Output the [x, y] coordinate of the center of the cell containing the given text.  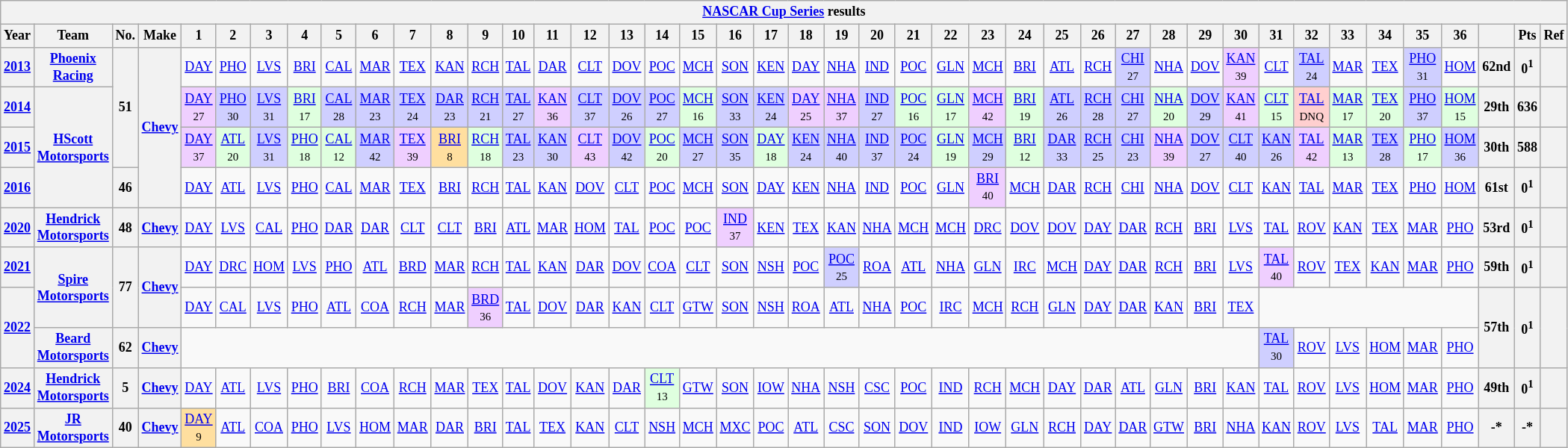
CAL28 [339, 108]
14 [662, 36]
MAR23 [375, 108]
BRI12 [1025, 147]
PHO17 [1422, 147]
CLT13 [662, 388]
MCH16 [698, 108]
DOV26 [627, 108]
77 [125, 287]
30 [1241, 36]
61st [1497, 187]
62nd [1497, 67]
TEX28 [1385, 147]
NHA37 [842, 108]
Pts [1528, 36]
2 [233, 36]
17 [771, 36]
DAY27 [199, 108]
BRD36 [486, 308]
SON35 [735, 147]
2021 [18, 267]
2014 [18, 108]
TALDNQ [1312, 108]
KAN30 [553, 147]
2022 [18, 327]
2015 [18, 147]
SON33 [735, 108]
DOV29 [1205, 108]
27 [1132, 36]
19 [842, 36]
KAN36 [553, 108]
29th [1497, 108]
BRI17 [305, 108]
Make [160, 36]
DOV27 [1205, 147]
BRI8 [450, 147]
GLN19 [951, 147]
53rd [1497, 228]
Beard Motorsports [73, 348]
31 [1277, 36]
28 [1169, 36]
POC16 [914, 108]
Team [73, 36]
13 [627, 36]
PHO30 [233, 108]
DAY18 [771, 147]
16 [735, 36]
48 [125, 228]
RCH28 [1098, 108]
TAL23 [518, 147]
35 [1422, 36]
46 [125, 187]
BRD [412, 267]
57th [1497, 327]
2024 [18, 388]
PHO31 [1422, 67]
62 [125, 348]
MAR17 [1348, 108]
36 [1460, 36]
TEX39 [412, 147]
POC24 [914, 147]
CHI [1132, 187]
DAR33 [1062, 147]
MAR13 [1348, 147]
34 [1385, 36]
TAL40 [1277, 267]
7 [412, 36]
TAL42 [1312, 147]
23 [988, 36]
9 [486, 36]
18 [806, 36]
2020 [18, 228]
IND27 [877, 108]
20 [877, 36]
4 [305, 36]
59th [1497, 267]
PHO37 [1422, 108]
11 [553, 36]
TEX20 [1385, 108]
HOM36 [1460, 147]
TEX24 [412, 108]
Year [18, 36]
Phoenix Racing [73, 67]
40 [125, 428]
DAY37 [199, 147]
ATL26 [1062, 108]
MCH29 [988, 147]
21 [914, 36]
DAY25 [806, 108]
MXC [735, 428]
CLT43 [590, 147]
30th [1497, 147]
RCH21 [486, 108]
2013 [18, 67]
12 [590, 36]
RCH25 [1098, 147]
CHI23 [1132, 147]
Ref [1554, 36]
No. [125, 36]
CLT40 [1241, 147]
DAY9 [199, 428]
JR Motorsports [73, 428]
KAN39 [1241, 67]
588 [1528, 147]
51 [125, 108]
1 [199, 36]
HOM15 [1460, 108]
29 [1205, 36]
TAL27 [518, 108]
Spire Motorsports [73, 287]
NHA39 [1169, 147]
RCH18 [486, 147]
CLT37 [590, 108]
8 [450, 36]
49th [1497, 388]
DOV42 [627, 147]
NHA20 [1169, 108]
KAN26 [1277, 147]
MCH27 [698, 147]
2025 [18, 428]
636 [1528, 108]
KAN41 [1241, 108]
CAL12 [339, 147]
MCH42 [988, 108]
NHA40 [842, 147]
25 [1062, 36]
15 [698, 36]
PHO18 [305, 147]
26 [1098, 36]
2016 [18, 187]
TAL24 [1312, 67]
ATL20 [233, 147]
HScott Motorsports [73, 148]
6 [375, 36]
10 [518, 36]
3 [269, 36]
CLT15 [1277, 108]
POC25 [842, 267]
33 [1348, 36]
DAR23 [450, 108]
32 [1312, 36]
POC20 [662, 147]
MAR42 [375, 147]
22 [951, 36]
POC27 [662, 108]
BRI40 [988, 187]
GLN17 [951, 108]
24 [1025, 36]
NASCAR Cup Series results [784, 12]
TAL30 [1277, 348]
BRI19 [1025, 108]
